Return [X, Y] of the center of cell containing provided text 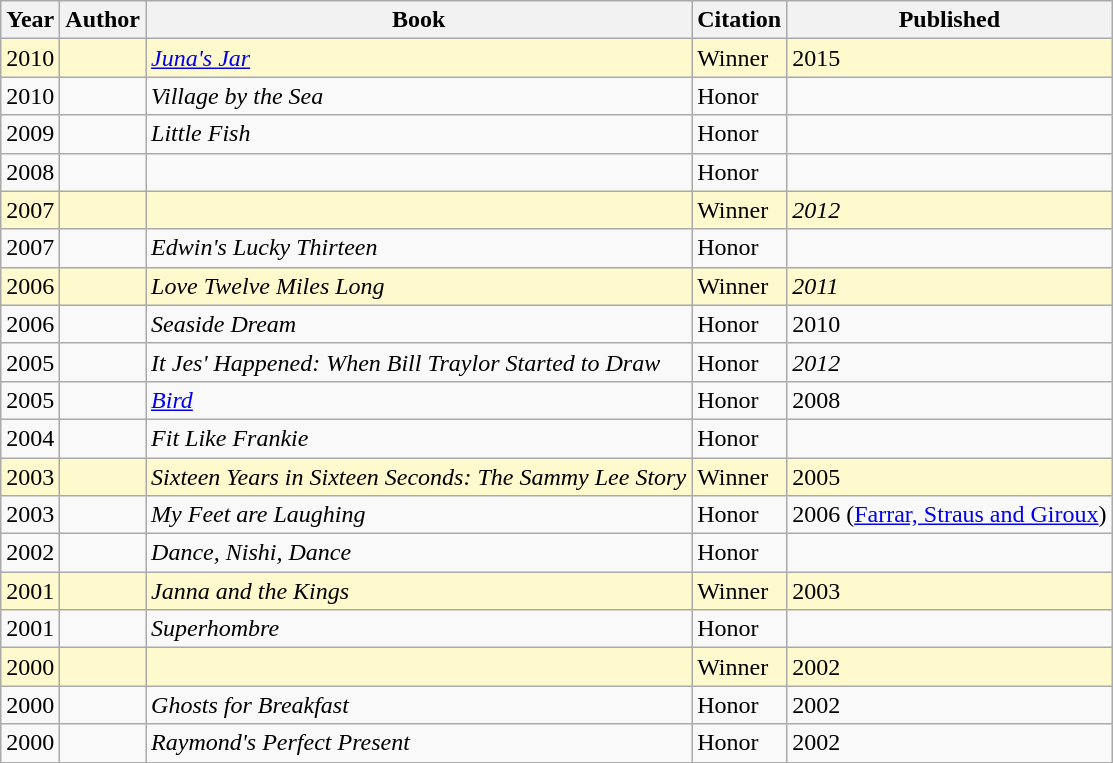
2015 [950, 58]
Ghosts for Breakfast [419, 705]
Seaside Dream [419, 324]
Superhombre [419, 629]
Author [103, 20]
2009 [30, 134]
Published [950, 20]
Raymond's Perfect Present [419, 743]
Love Twelve Miles Long [419, 286]
Janna and the Kings [419, 591]
Dance, Nishi, Dance [419, 553]
My Feet are Laughing [419, 515]
2006 (Farrar, Straus and Giroux) [950, 515]
Year [30, 20]
Village by the Sea [419, 96]
Fit Like Frankie [419, 438]
Bird [419, 400]
Edwin's Lucky Thirteen [419, 248]
Citation [740, 20]
Juna's Jar [419, 58]
2004 [30, 438]
Sixteen Years in Sixteen Seconds: The Sammy Lee Story [419, 477]
Book [419, 20]
Little Fish [419, 134]
It Jes' Happened: When Bill Traylor Started to Draw [419, 362]
2011 [950, 286]
